Search for the cell housing the specified text and yield its (x, y) center coordinate. 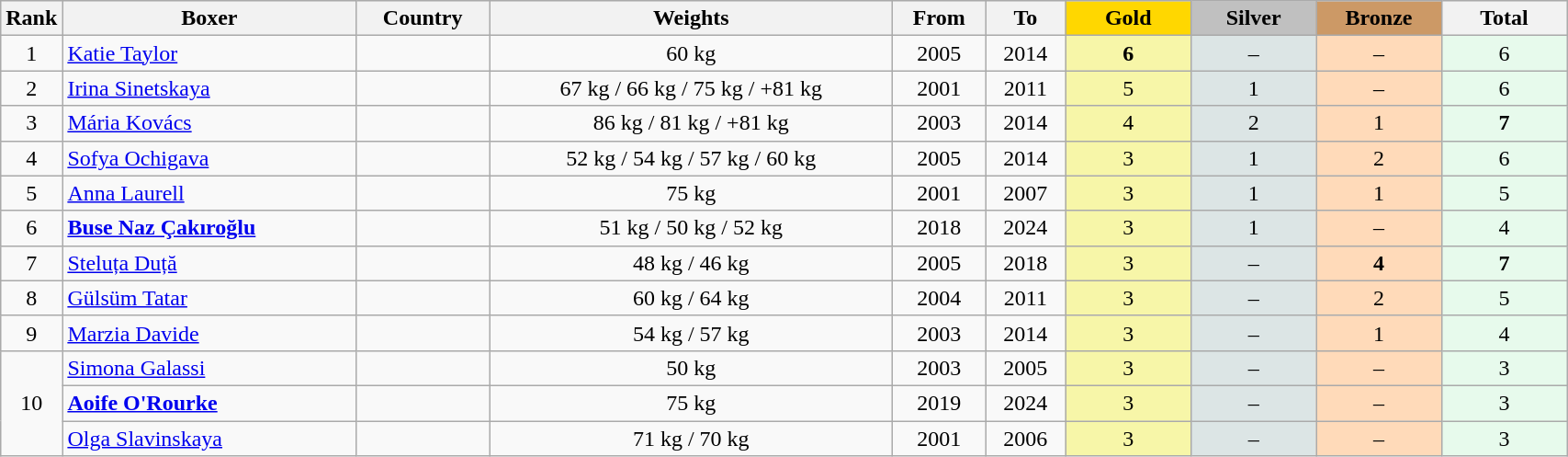
Olga Slavinskaya (209, 439)
9 (31, 333)
2004 (939, 298)
10 (31, 403)
To (1026, 18)
Gülsüm Tatar (209, 298)
2019 (939, 403)
48 kg / 46 kg (691, 263)
Steluța Duță (209, 263)
51 kg / 50 kg / 52 kg (691, 228)
Boxer (209, 18)
2007 (1026, 193)
Sofya Ochigava (209, 158)
Simona Galassi (209, 368)
Anna Laurell (209, 193)
Rank (31, 18)
Weights (691, 18)
From (939, 18)
60 kg / 64 kg (691, 298)
Buse Naz Çakıroğlu (209, 228)
Silver (1253, 18)
52 kg / 54 kg / 57 kg / 60 kg (691, 158)
Irina Sinetskaya (209, 88)
54 kg / 57 kg (691, 333)
Aoife O'Rourke (209, 403)
Country (423, 18)
60 kg (691, 53)
67 kg / 66 kg / 75 kg / +81 kg (691, 88)
Mária Kovács (209, 123)
50 kg (691, 368)
Bronze (1379, 18)
86 kg / 81 kg / +81 kg (691, 123)
Katie Taylor (209, 53)
Marzia Davide (209, 333)
71 kg / 70 kg (691, 439)
Total (1504, 18)
8 (31, 298)
Gold (1128, 18)
2006 (1026, 439)
